Determine the [X, Y] coordinate at the center of the cell enclosing the given text.  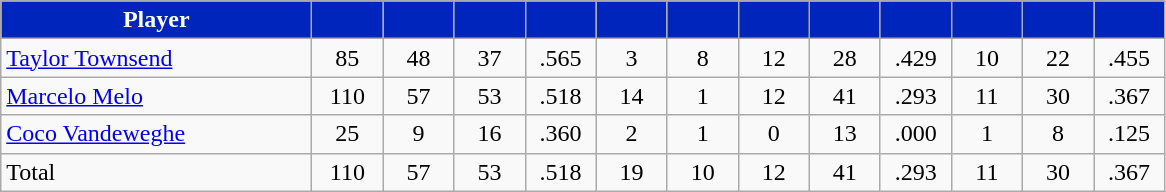
.455 [1130, 58]
.360 [560, 134]
25 [348, 134]
.125 [1130, 134]
Player [156, 20]
14 [632, 96]
Coco Vandeweghe [156, 134]
.565 [560, 58]
48 [418, 58]
Taylor Townsend [156, 58]
2 [632, 134]
22 [1058, 58]
.429 [916, 58]
9 [418, 134]
85 [348, 58]
37 [490, 58]
.000 [916, 134]
13 [844, 134]
19 [632, 172]
3 [632, 58]
Marcelo Melo [156, 96]
0 [774, 134]
16 [490, 134]
28 [844, 58]
Total [156, 172]
